Search for the cell housing the specified text and yield its [x, y] center coordinate. 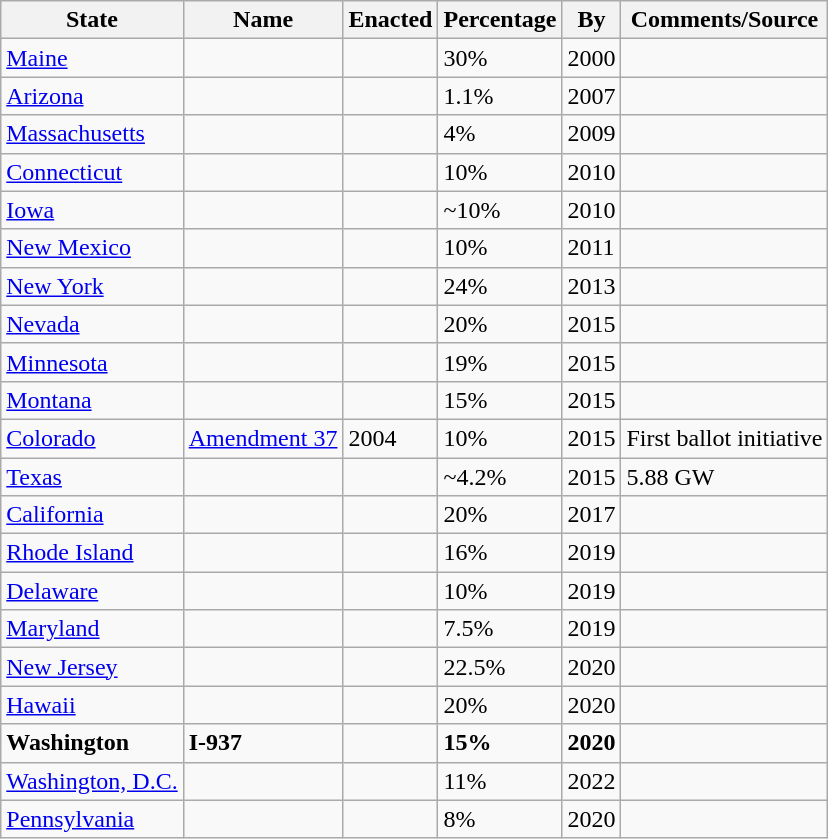
Connecticut [92, 172]
Montana [92, 400]
Maine [92, 58]
22.5% [500, 667]
Pennsylvania [92, 819]
Washington [92, 743]
Enacted [390, 20]
Comments/Source [724, 20]
Colorado [92, 438]
New York [92, 286]
24% [500, 286]
Rhode Island [92, 553]
I-937 [263, 743]
7.5% [500, 629]
First ballot initiative [724, 438]
2000 [592, 58]
Nevada [92, 324]
Percentage [500, 20]
Washington, D.C. [92, 781]
~4.2% [500, 477]
19% [500, 362]
By [592, 20]
California [92, 515]
Minnesota [92, 362]
16% [500, 553]
New Mexico [92, 248]
2009 [592, 134]
Hawaii [92, 705]
Amendment 37 [263, 438]
~10% [500, 210]
State [92, 20]
Texas [92, 477]
1.1% [500, 96]
2007 [592, 96]
2013 [592, 286]
4% [500, 134]
New Jersey [92, 667]
8% [500, 819]
2017 [592, 515]
2011 [592, 248]
11% [500, 781]
Massachusetts [92, 134]
Delaware [92, 591]
Arizona [92, 96]
2004 [390, 438]
Iowa [92, 210]
30% [500, 58]
Name [263, 20]
5.88 GW [724, 477]
2022 [592, 781]
Maryland [92, 629]
